Return the (X, Y) coordinate for the center point of the cell that contains the specified text.  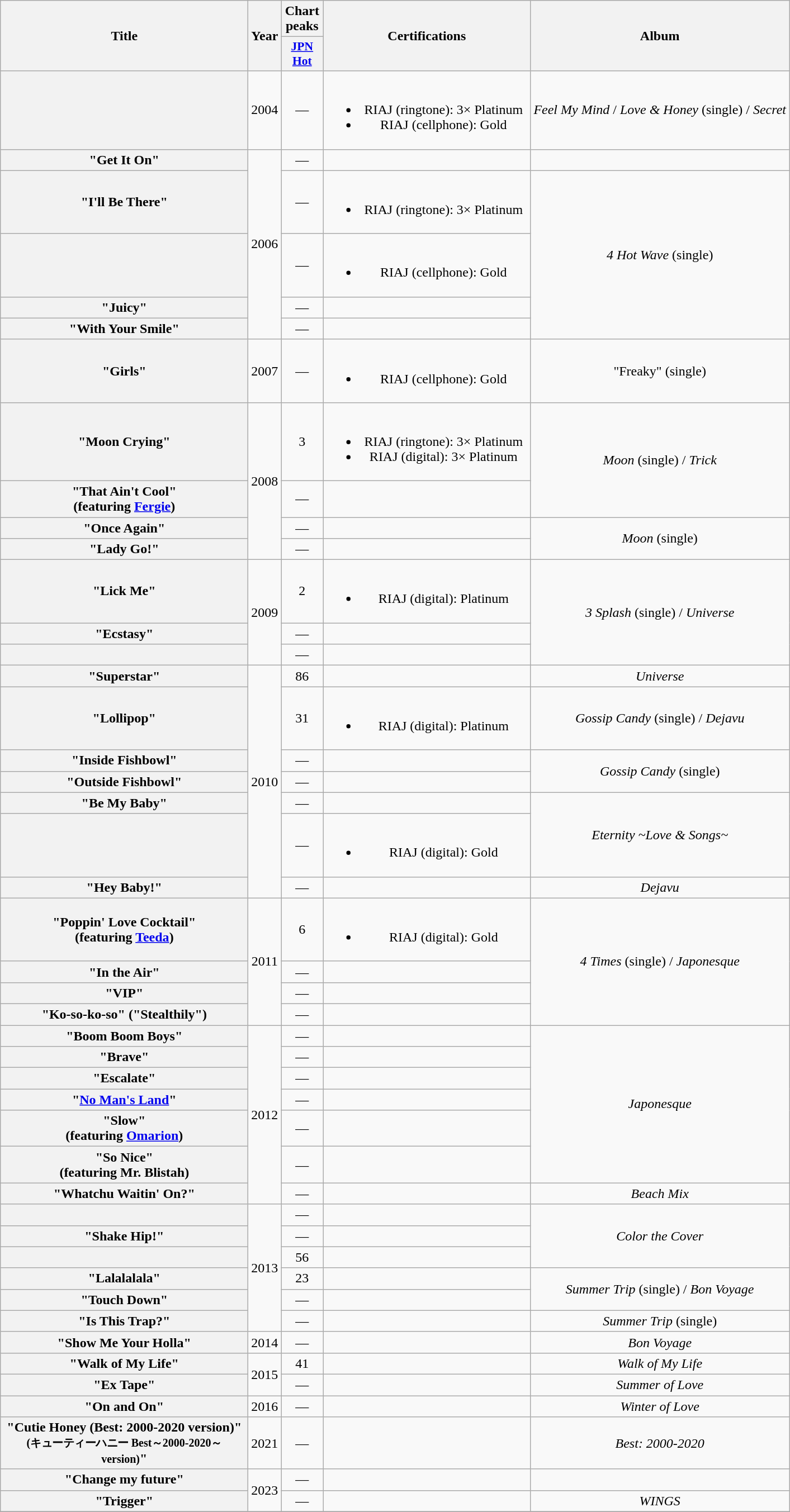
"Cutie Honey (Best: 2000-2020 version)" (キューティーハニー Best～2000-2020～ version)" (124, 1443)
"No Man's Land" (124, 1100)
"Lady Go!" (124, 549)
JPN Hot (302, 54)
Moon (single) (660, 539)
Album (660, 36)
"Juicy" (124, 307)
"So Nice"(featuring Mr. Blistah) (124, 1164)
86 (302, 676)
Feel My Mind / Love & Honey (single) / Secret (660, 110)
Bon Voyage (660, 1342)
2016 (265, 1406)
Eternity ~Love & Songs~ (660, 835)
"Trigger" (124, 1501)
"Outside Fishbowl" (124, 782)
"Show Me Your Holla" (124, 1342)
2008 (265, 481)
Moon (single) / Trick (660, 459)
2021 (265, 1443)
2009 (265, 612)
"Freaky" (single) (660, 371)
Year (265, 36)
"Hey Baby!" (124, 887)
"Walk of My Life" (124, 1363)
23 (302, 1278)
2015 (265, 1374)
Universe (660, 676)
"Poppin' Love Cocktail"(featuring Teeda) (124, 930)
Summer Trip (single) (660, 1321)
2011 (265, 961)
RIAJ (ringtone): 3× PlatinumRIAJ (cellphone): Gold (427, 110)
Beach Mix (660, 1194)
"With Your Smile" (124, 329)
31 (302, 719)
"In the Air" (124, 972)
41 (302, 1363)
"Shake Hip!" (124, 1236)
"Touch Down" (124, 1300)
"That Ain't Cool"(featuring Fergie) (124, 498)
Gossip Candy (single) / Dejavu (660, 719)
Walk of My Life (660, 1363)
2006 (265, 244)
RIAJ (ringtone): 3× PlatinumRIAJ (digital): 3× Platinum (427, 441)
Best: 2000-2020 (660, 1443)
WINGS (660, 1501)
"Brave" (124, 1057)
2010 (265, 782)
"Inside Fishbowl" (124, 760)
"Lollipop" (124, 719)
"Superstar" (124, 676)
Color the Cover (660, 1236)
4 Hot Wave (single) (660, 255)
2 (302, 591)
"Get It On" (124, 160)
Title (124, 36)
RIAJ (ringtone): 3× Platinum (427, 202)
"Slow"(featuring Omarion) (124, 1129)
4 Times (single) / Japonesque (660, 961)
Dejavu (660, 887)
2004 (265, 110)
"Is This Trap?" (124, 1321)
Chart peaks (302, 19)
6 (302, 930)
Japonesque (660, 1104)
"Ex Tape" (124, 1385)
3 (302, 441)
"Ko-so-ko-so" ("Stealthily") (124, 1014)
"Whatchu Waitin' On?" (124, 1194)
"Escalate" (124, 1078)
"Ecstasy" (124, 634)
"Girls" (124, 371)
"Boom Boom Boys" (124, 1035)
Summer Trip (single) / Bon Voyage (660, 1289)
3 Splash (single) / Universe (660, 612)
2012 (265, 1114)
2013 (265, 1268)
56 (302, 1257)
2023 (265, 1490)
"Lick Me" (124, 591)
"Once Again" (124, 528)
Winter of Love (660, 1406)
Gossip Candy (single) (660, 771)
"On and On" (124, 1406)
"Moon Crying" (124, 441)
"Be My Baby" (124, 803)
2014 (265, 1342)
"Change my future" (124, 1480)
2007 (265, 371)
"VIP" (124, 993)
"I'll Be There" (124, 202)
Summer of Love (660, 1385)
"Lalalalala" (124, 1278)
Certifications (427, 36)
